Scan for the cell matching the given text and deliver its [x, y] coordinate at center. 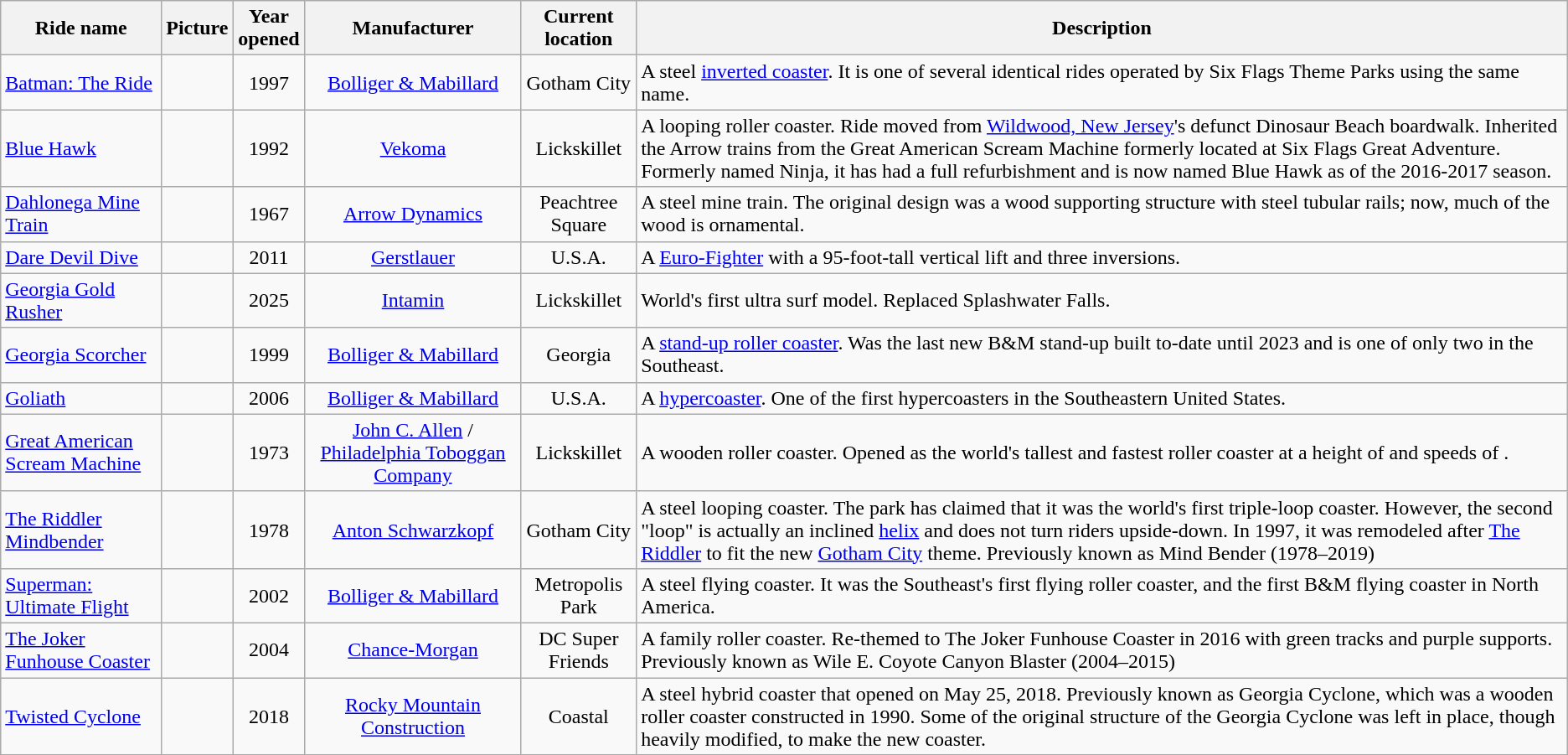
The Joker Funhouse Coaster [81, 650]
1967 [269, 215]
Year opened [269, 28]
Anton Schwarzkopf [413, 530]
Batman: The Ride [81, 82]
Arrow Dynamics [413, 215]
2006 [269, 398]
Blue Hawk [81, 148]
1999 [269, 355]
Georgia [579, 355]
Great American Scream Machine [81, 452]
2011 [269, 257]
1997 [269, 82]
2004 [269, 650]
1973 [269, 452]
Peachtree Square [579, 215]
Chance-Morgan [413, 650]
A steel inverted coaster. It is one of several identical rides operated by Six Flags Theme Parks using the same name. [1102, 82]
1992 [269, 148]
Description [1102, 28]
Goliath [81, 398]
2002 [269, 595]
Rocky Mountain Construction [413, 716]
Dare Devil Dive [81, 257]
A steel mine train. The original design was a wood supporting structure with steel tubular rails; now, much of the wood is ornamental. [1102, 215]
Georgia Gold Rusher [81, 300]
Picture [198, 28]
Manufacturer [413, 28]
A hypercoaster. One of the first hypercoasters in the Southeastern United States. [1102, 398]
Gerstlauer [413, 257]
1978 [269, 530]
2025 [269, 300]
Superman: Ultimate Flight [81, 595]
Georgia Scorcher [81, 355]
Dahlonega Mine Train [81, 215]
World's first ultra surf model. Replaced Splashwater Falls. [1102, 300]
A stand-up roller coaster. Was the last new B&M stand-up built to-date until 2023 and is one of only two in the Southeast. [1102, 355]
Ride name [81, 28]
Metropolis Park [579, 595]
A steel flying coaster. It was the Southeast's first flying roller coaster, and the first B&M flying coaster in North America. [1102, 595]
2018 [269, 716]
John C. Allen / Philadelphia Toboggan Company [413, 452]
Intamin [413, 300]
A wooden roller coaster. Opened as the world's tallest and fastest roller coaster at a height of and speeds of . [1102, 452]
Vekoma [413, 148]
Twisted Cyclone [81, 716]
Current location [579, 28]
The Riddler Mindbender [81, 530]
A Euro-Fighter with a 95-foot-tall vertical lift and three inversions. [1102, 257]
DC Super Friends [579, 650]
Coastal [579, 716]
